Return the (x, y) coordinate for the center point of the cell that contains the specified text.  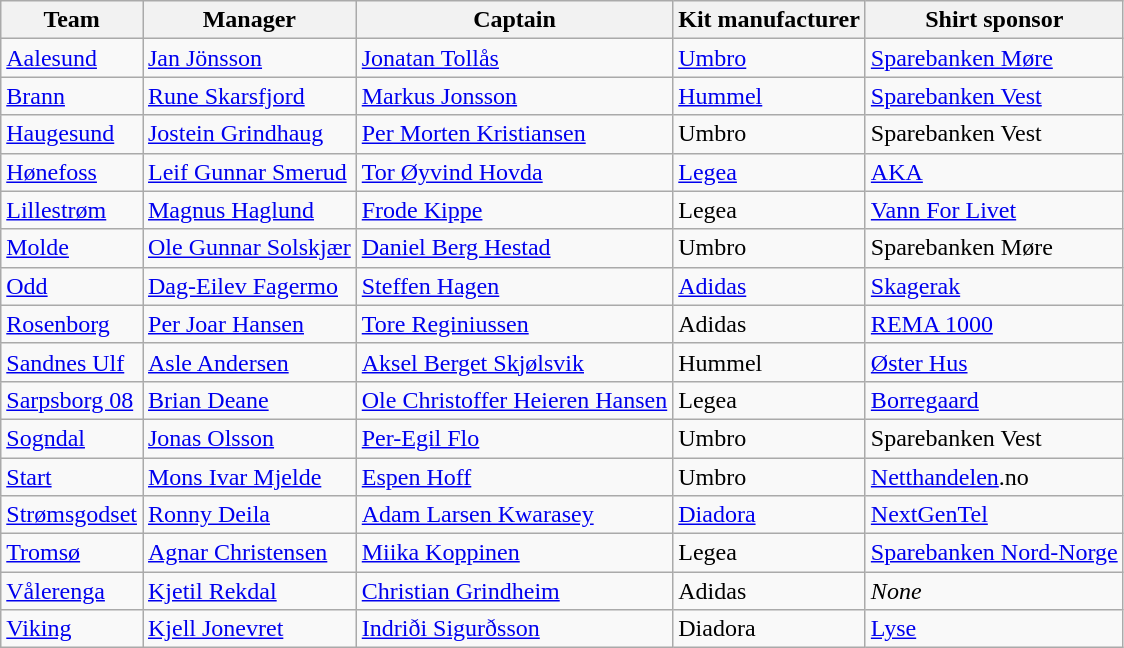
Manager (249, 20)
Markus Jonsson (514, 96)
Netthandelen.no (994, 477)
Daniel Berg Hestad (514, 248)
Sogndal (72, 438)
Lillestrøm (72, 210)
Jonatan Tollås (514, 58)
Strømsgodset (72, 515)
Sparebanken Nord-Norge (994, 553)
Molde (72, 248)
Team (72, 20)
Rune Skarsfjord (249, 96)
Brian Deane (249, 400)
Kjell Jonevret (249, 629)
Shirt sponsor (994, 20)
Tromsø (72, 553)
Vålerenga (72, 591)
REMA 1000 (994, 324)
Christian Grindheim (514, 591)
Indriði Sigurðsson (514, 629)
Jostein Grindhaug (249, 134)
None (994, 591)
Haugesund (72, 134)
Per Morten Kristiansen (514, 134)
Tore Reginiussen (514, 324)
Brann (72, 96)
Borregaard (994, 400)
Lyse (994, 629)
Viking (72, 629)
Rosenborg (72, 324)
NextGenTel (994, 515)
Miika Koppinen (514, 553)
Mons Ivar Mjelde (249, 477)
Tor Øyvind Hovda (514, 172)
Start (72, 477)
Jonas Olsson (249, 438)
Per-Egil Flo (514, 438)
Aksel Berget Skjølsvik (514, 362)
AKA (994, 172)
Jan Jönsson (249, 58)
Odd (72, 286)
Asle Andersen (249, 362)
Sarpsborg 08 (72, 400)
Skagerak (994, 286)
Ole Christoffer Heieren Hansen (514, 400)
Aalesund (72, 58)
Espen Hoff (514, 477)
Leif Gunnar Smerud (249, 172)
Vann For Livet (994, 210)
Frode Kippe (514, 210)
Adam Larsen Kwarasey (514, 515)
Captain (514, 20)
Kjetil Rekdal (249, 591)
Ole Gunnar Solskjær (249, 248)
Ronny Deila (249, 515)
Steffen Hagen (514, 286)
Per Joar Hansen (249, 324)
Øster Hus (994, 362)
Hønefoss (72, 172)
Magnus Haglund (249, 210)
Agnar Christensen (249, 553)
Dag-Eilev Fagermo (249, 286)
Sandnes Ulf (72, 362)
Kit manufacturer (770, 20)
